Detect which cell encompasses the target text, then output its [x, y] center coordinate. 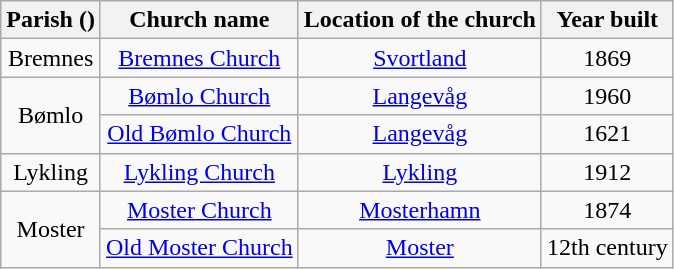
Lykling Church [199, 172]
Location of the church [420, 20]
Old Bømlo Church [199, 134]
Old Moster Church [199, 248]
1869 [607, 58]
1960 [607, 96]
1912 [607, 172]
Bremnes [51, 58]
Mosterhamn [420, 210]
1874 [607, 210]
12th century [607, 248]
Church name [199, 20]
Parish () [51, 20]
Svortland [420, 58]
Moster Church [199, 210]
Bømlo Church [199, 96]
Bømlo [51, 115]
Bremnes Church [199, 58]
Year built [607, 20]
1621 [607, 134]
